Provide the (x, y) coordinate of the cell's center where the given text is located.  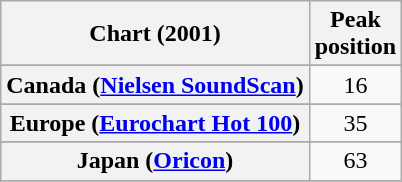
Chart (2001) (155, 34)
Canada (Nielsen SoundScan) (155, 85)
Europe (Eurochart Hot 100) (155, 123)
Peakposition (355, 34)
35 (355, 123)
16 (355, 85)
63 (355, 161)
Japan (Oricon) (155, 161)
